Capture the cell that displays the provided text and extract its (X, Y) central coordinate. 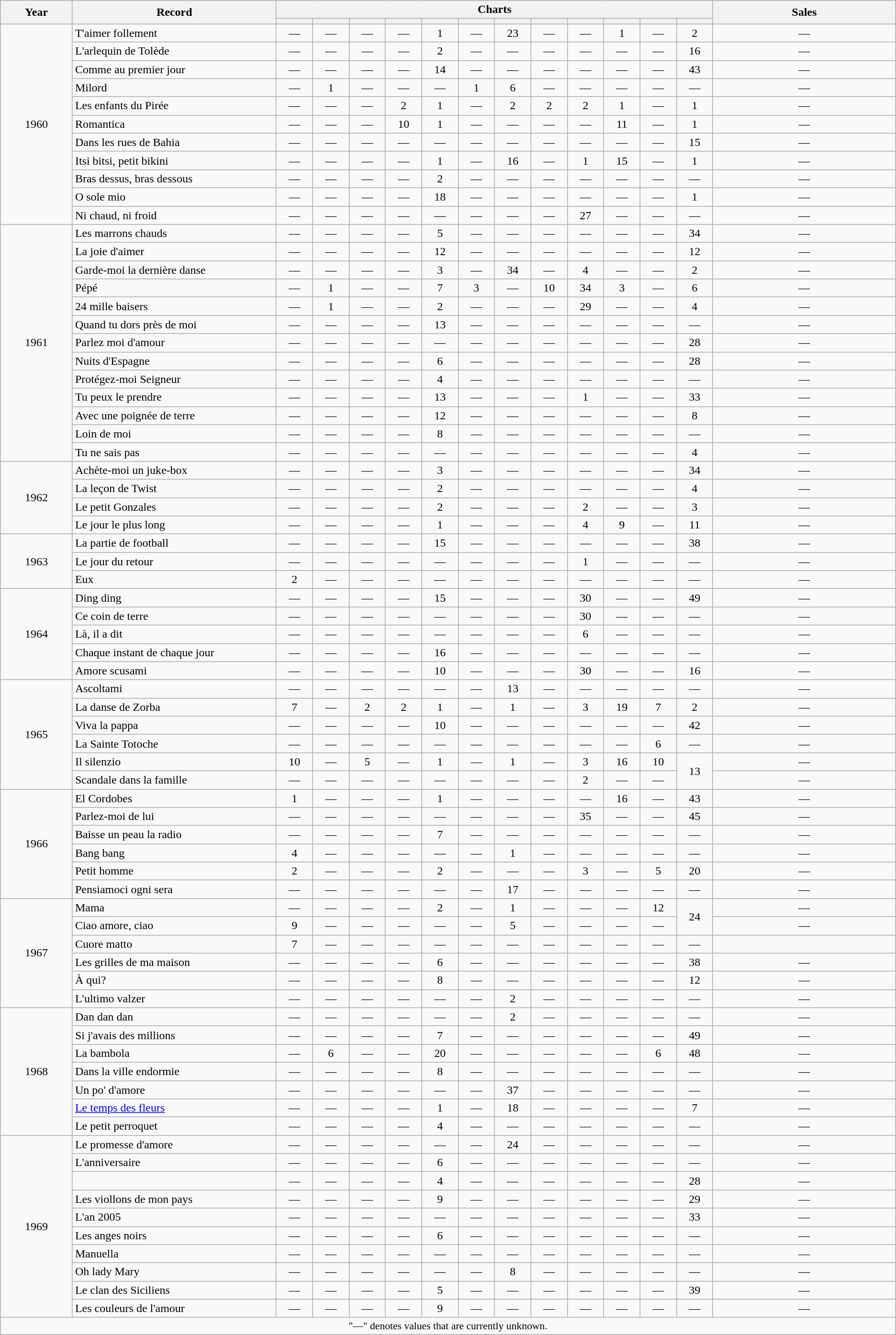
Ascoltami (174, 689)
L'arlequin de Tolède (174, 51)
1961 (36, 343)
1964 (36, 634)
La danse de Zorba (174, 707)
Le clan des Siciliens (174, 1290)
17 (513, 889)
Sales (804, 12)
À qui? (174, 980)
Le petit Gonzales (174, 507)
Les viollons de mon pays (174, 1199)
Les anges noirs (174, 1235)
35 (585, 817)
L'ultimo valzer (174, 998)
1968 (36, 1071)
23 (513, 33)
Pensiamoci ogni sera (174, 889)
Les grilles de ma maison (174, 962)
Dans les rues de Bahia (174, 142)
14 (440, 69)
La leçon de Twist (174, 488)
24 mille baisers (174, 306)
1969 (36, 1226)
Si j'avais des millions (174, 1035)
Chaque instant de chaque jour (174, 652)
L'an 2005 (174, 1217)
Les marrons chauds (174, 234)
Eux (174, 580)
Mama (174, 908)
1962 (36, 497)
La joie d'aimer (174, 252)
Ciao amore, ciao (174, 926)
Milord (174, 88)
Bras dessus, bras dessous (174, 179)
Le temps des fleurs (174, 1108)
Le jour le plus long (174, 525)
1965 (36, 734)
Parlez-moi de lui (174, 817)
L'anniversaire (174, 1163)
Dans la ville endormie (174, 1071)
Tu peux le prendre (174, 397)
El Cordobes (174, 798)
Parlez moi d'amour (174, 343)
Garde-moi la dernière danse (174, 270)
Viva la pappa (174, 725)
O sole mio (174, 197)
27 (585, 215)
Baisse un peau la radio (174, 835)
Comme au premier jour (174, 69)
Il silenzio (174, 762)
Amore scusami (174, 671)
Un po' d'amore (174, 1090)
Manuella (174, 1254)
Loin de moi (174, 434)
1967 (36, 953)
42 (694, 725)
La bambola (174, 1053)
1966 (36, 843)
39 (694, 1290)
Ce coin de terre (174, 616)
Achète-moi un juke-box (174, 470)
"—" denotes values that are currently unknown. (448, 1326)
Le petit perroquet (174, 1126)
La partie de football (174, 543)
Le promesse d'amore (174, 1144)
Les enfants du Pirée (174, 106)
Le jour du retour (174, 561)
Nuits d'Espagne (174, 361)
Pépé (174, 288)
Cuore matto (174, 944)
Year (36, 12)
Romantica (174, 124)
Là, il a dit (174, 634)
Itsi bitsi, petit bikini (174, 160)
Ding ding (174, 598)
Ni chaud, ni froid (174, 215)
Dan dan dan (174, 1017)
Record (174, 12)
37 (513, 1090)
Les couleurs de l'amour (174, 1308)
Avec une poignée de terre (174, 415)
1963 (36, 561)
19 (622, 707)
Quand tu dors près de moi (174, 325)
Charts (494, 10)
48 (694, 1053)
T'aimer follement (174, 33)
Protégez-moi Seigneur (174, 379)
Bang bang (174, 853)
La Sainte Totoche (174, 743)
45 (694, 817)
Oh lady Mary (174, 1272)
Tu ne sais pas (174, 452)
1960 (36, 124)
Scandale dans la famille (174, 780)
Petit homme (174, 871)
